Return (x, y) of the center of cell containing provided text 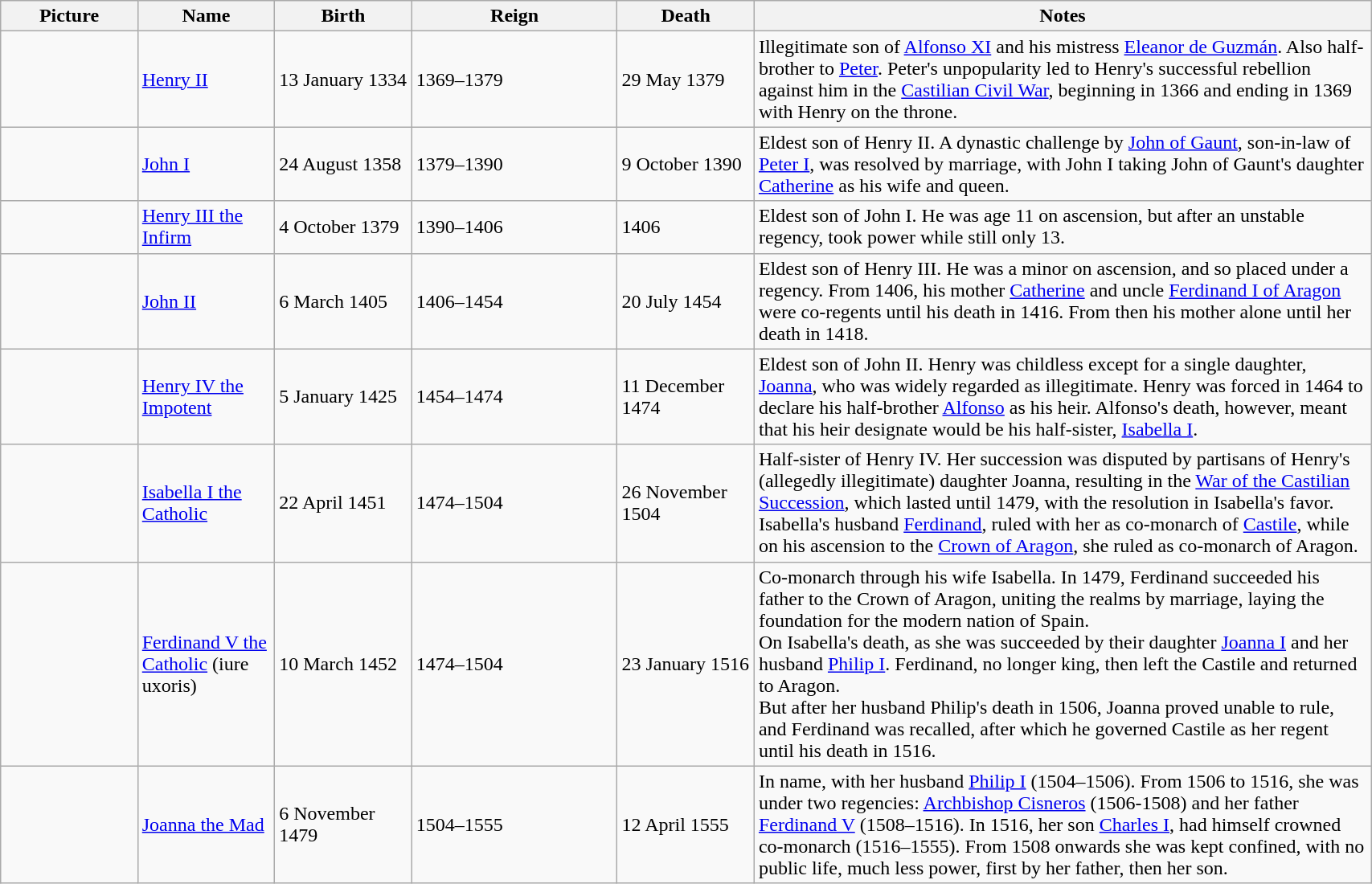
1406 (686, 227)
John I (206, 164)
Birth (343, 16)
Ferdinand V the Catholic (iure uxoris) (206, 664)
Notes (1063, 16)
Death (686, 16)
20 July 1454 (686, 301)
11 December 1474 (686, 397)
6 November 1479 (343, 825)
1504–1555 (514, 825)
23 January 1516 (686, 664)
22 April 1451 (343, 503)
1454–1474 (514, 397)
10 March 1452 (343, 664)
5 January 1425 (343, 397)
Joanna the Mad (206, 825)
1390–1406 (514, 227)
1369–1379 (514, 79)
1406–1454 (514, 301)
6 March 1405 (343, 301)
Picture (69, 16)
Reign (514, 16)
Eldest son of John I. He was age 11 on ascension, but after an unstable regency, took power while still only 13. (1063, 227)
29 May 1379 (686, 79)
Henry IV the Impotent (206, 397)
Henry II (206, 79)
Isabella I the Catholic (206, 503)
Henry III the Infirm (206, 227)
26 November 1504 (686, 503)
John II (206, 301)
4 October 1379 (343, 227)
1379–1390 (514, 164)
9 October 1390 (686, 164)
24 August 1358 (343, 164)
Name (206, 16)
13 January 1334 (343, 79)
12 April 1555 (686, 825)
